Provide the [x, y] coordinate of the cell's center where the given text is located.  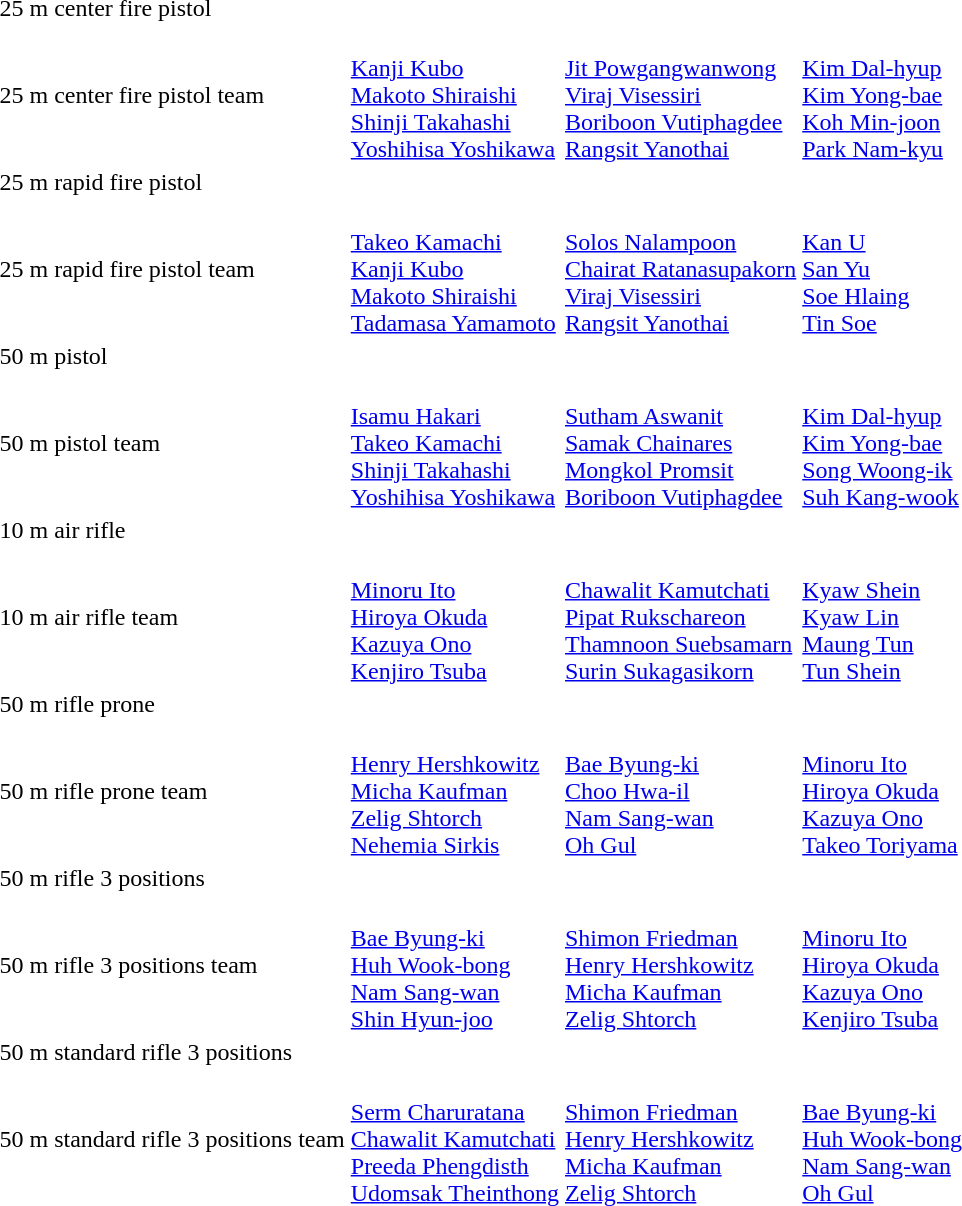
Shimon FriedmanHenry HershkowitzMicha KaufmanZelig Shtorch [681, 965]
Henry HershkowitzMicha KaufmanZelig ShtorchNehemia Sirkis [454, 791]
Bae Byung-kiHuh Wook-bongNam Sang-wanShin Hyun-joo [454, 965]
Minoru ItoHiroya OkudaKazuya OnoKenjiro Tsuba [454, 617]
Kanji KuboMakoto ShiraishiShinji TakahashiYoshihisa Yoshikawa [454, 95]
Chawalit KamutchatiPipat RukschareonThamnoon SuebsamarnSurin Sukagasikorn [681, 617]
Jit PowgangwanwongViraj VisessiriBoriboon VutiphagdeeRangsit Yanothai [681, 95]
Takeo KamachiKanji KuboMakoto ShiraishiTadamasa Yamamoto [454, 269]
Sutham AswanitSamak ChainaresMongkol PromsitBoriboon Vutiphagdee [681, 443]
Bae Byung-kiChoo Hwa-ilNam Sang-wanOh Gul [681, 791]
Solos NalampoonChairat RatanasupakornViraj VisessiriRangsit Yanothai [681, 269]
Isamu HakariTakeo KamachiShinji TakahashiYoshihisa Yoshikawa [454, 443]
